Capture the cell that displays the provided text and extract its (X, Y) central coordinate. 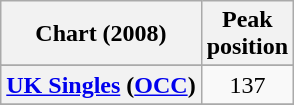
Chart (2008) (101, 34)
137 (247, 85)
Peakposition (247, 34)
UK Singles (OCC) (101, 85)
